Capture the cell that displays the provided text and extract its [x, y] central coordinate. 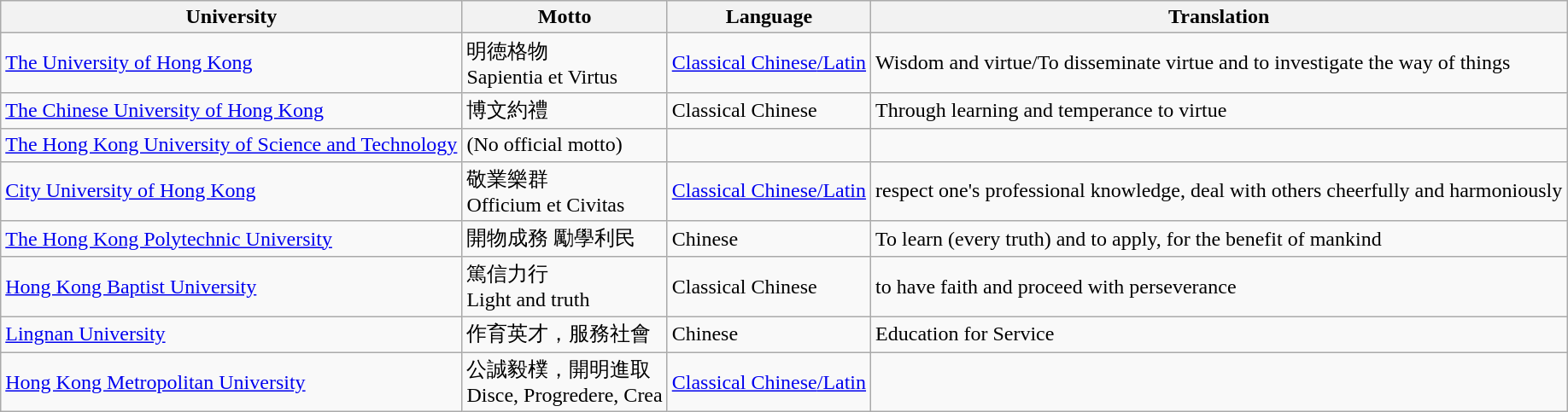
明徳格物Sapientia et Virtus [565, 63]
Through learning and temperance to virtue [1220, 111]
Translation [1220, 17]
Wisdom and virtue/To disseminate virtue and to investigate the way of things [1220, 63]
博文約禮 [565, 111]
The Chinese University of Hong Kong [231, 111]
The Hong Kong Polytechnic University [231, 239]
City University of Hong Kong [231, 191]
To learn (every truth) and to apply, for the benefit of mankind [1220, 239]
敬業樂群Officium et Civitas [565, 191]
Hong Kong Baptist University [231, 287]
Education for Service [1220, 334]
公誠毅樸，開明進取Disce, Progredere, Crea [565, 382]
Motto [565, 17]
to have faith and proceed with perseverance [1220, 287]
respect one's professional knowledge, deal with others cheerfully and harmoniously [1220, 191]
Hong Kong Metropolitan University [231, 382]
The Hong Kong University of Science and Technology [231, 145]
Language [769, 17]
開物成務 勵學利民 [565, 239]
University [231, 17]
Lingnan University [231, 334]
作育英才，服務社會 [565, 334]
篤信力行Light and truth [565, 287]
(No official motto) [565, 145]
The University of Hong Kong [231, 63]
